Scan for the cell matching the given text and deliver its [X, Y] coordinate at center. 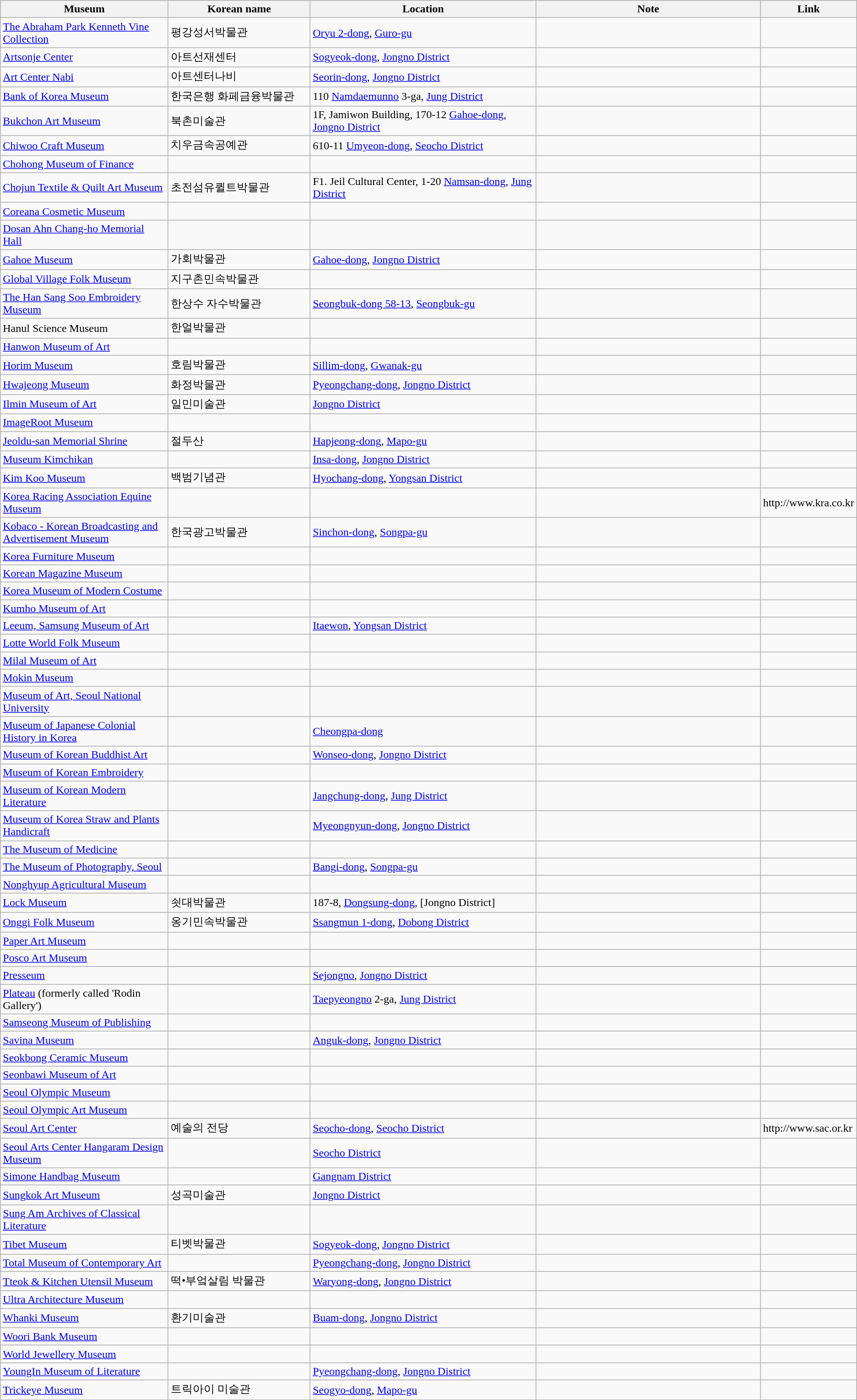
Location [423, 9]
Museum Kimchikan [84, 460]
Jangchung-dong, Jung District [423, 796]
Art Center Nabi [84, 77]
Korea Furniture Museum [84, 556]
World Jewellery Museum [84, 1354]
평강성서박물관 [239, 33]
Seonbawi Museum of Art [84, 1075]
Onggi Folk Museum [84, 922]
Note [648, 9]
환기미술관 [239, 1319]
Buam-dong, Jongno District [423, 1319]
Sejongno, Jongno District [423, 976]
110 Namdaemunno 3-ga, Jung District [423, 96]
YoungIn Museum of Literature [84, 1371]
Korean Magazine Museum [84, 573]
Ilmin Museum of Art [84, 404]
Posco Art Museum [84, 958]
Hwajeong Museum [84, 385]
Milal Museum of Art [84, 661]
http://www.kra.co.kr [808, 503]
Korea Racing Association Equine Museum [84, 503]
Itaewon, Yongsan District [423, 626]
티벳박물관 [239, 1244]
Simone Handbag Museum [84, 1177]
Taepyeongno 2-ga, Jung District [423, 999]
Sung Am Archives of Classical Literature [84, 1220]
Sinchon-dong, Songpa-gu [423, 532]
Seorin-dong, Jongno District [423, 77]
Bangi-dong, Songpa-gu [423, 867]
Bank of Korea Museum [84, 96]
호림박물관 [239, 365]
Seoul Olympic Art Museum [84, 1110]
Tibet Museum [84, 1244]
Myeongnyun-dong, Jongno District [423, 826]
초전섬유퀼트박물관 [239, 188]
The Museum of Photography, Seoul [84, 867]
Museum of Korean Modern Literature [84, 796]
성곡미술관 [239, 1195]
Chiwoo Craft Museum [84, 146]
Seoul Olympic Museum [84, 1092]
Chohong Museum of Finance [84, 164]
Hyochang-dong, Yongsan District [423, 478]
일민미술관 [239, 404]
Woori Bank Museum [84, 1336]
Kobaco - Korean Broadcasting and Advertisement Museum [84, 532]
Savina Museum [84, 1040]
Samseong Museum of Publishing [84, 1023]
ImageRoot Museum [84, 423]
1F, Jamiwon Building, 170-12 Gahoe-dong, Jongno District [423, 121]
Presseum [84, 976]
Dosan Ahn Chang-ho Memorial Hall [84, 234]
187-8, Dongsung-dong, [Jongno District] [423, 903]
Korea Museum of Modern Costume [84, 591]
지구촌민속박물관 [239, 279]
F1. Jeil Cultural Center, 1-20 Namsan-dong, Jung District [423, 188]
Ssangmun 1-dong, Dobong District [423, 922]
Trickeye Museum [84, 1390]
Link [808, 9]
Horim Museum [84, 365]
한얼박물관 [239, 329]
Mokin Museum [84, 678]
The Abraham Park Kenneth Vine Collection [84, 33]
Sillim-dong, Gwanak-gu [423, 365]
가회박물관 [239, 259]
한국은행 화페금융박물관 [239, 96]
한상수 자수박물관 [239, 304]
Gahoe Museum [84, 259]
Museum of Korean Buddhist Art [84, 755]
Hanul Science Museum [84, 329]
Coreana Cosmetic Museum [84, 211]
Plateau (formerly called 'Rodin Gallery') [84, 999]
Museum of Art, Seoul National University [84, 701]
Seocho-dong, Seocho District [423, 1128]
백범기념관 [239, 478]
Museum [84, 9]
Jeoldu-san Memorial Shrine [84, 441]
Sungkok Art Museum [84, 1195]
화정박물관 [239, 385]
한국광고박물관 [239, 532]
Insa-dong, Jongno District [423, 460]
Hanwon Museum of Art [84, 347]
Seoul Art Center [84, 1128]
Museum of Korea Straw and Plants Handicraft [84, 826]
옹기민속박물관 [239, 922]
Kumho Museum of Art [84, 608]
Seogyo-dong, Mapo-gu [423, 1390]
Gahoe-dong, Jongno District [423, 259]
Paper Art Museum [84, 941]
The Museum of Medicine [84, 849]
절두산 [239, 441]
Leeum, Samsung Museum of Art [84, 626]
예술의 전당 [239, 1128]
Seoul Arts Center Hangaram Design Museum [84, 1153]
Chojun Textile & Quilt Art Museum [84, 188]
Wonseo-dong, Jongno District [423, 755]
Whanki Museum [84, 1319]
Artsonje Center [84, 58]
Museum of Korean Embroidery [84, 772]
Seokbong Ceramic Museum [84, 1058]
Bukchon Art Museum [84, 121]
Oryu 2-dong, Guro-gu [423, 33]
Waryong-dong, Jongno District [423, 1281]
Global Village Folk Museum [84, 279]
Kim Koo Museum [84, 478]
치우금속공예관 [239, 146]
Tteok & Kitchen Utensil Museum [84, 1281]
Anguk-dong, Jongno District [423, 1040]
트릭아이 미술관 [239, 1390]
http://www.sac.or.kr [808, 1128]
Gangnam District [423, 1177]
Lotte World Folk Museum [84, 643]
Nonghyup Agricultural Museum [84, 884]
쇳대박물관 [239, 903]
Ultra Architecture Museum [84, 1300]
Seongbuk-dong 58-13, Seongbuk-gu [423, 304]
Korean name [239, 9]
Cheongpa-dong [423, 732]
Hapjeong-dong, Mapo-gu [423, 441]
북촌미술관 [239, 121]
Total Museum of Contemporary Art [84, 1263]
떡•부엌살림 박물관 [239, 1281]
The Han Sang Soo Embroidery Museum [84, 304]
Lock Museum [84, 903]
아트선재센터 [239, 58]
Museum of Japanese Colonial History in Korea [84, 732]
Seocho District [423, 1153]
610-11 Umyeon-dong, Seocho District [423, 146]
아트센터나비 [239, 77]
